From the cell containing the given text, extract its center point as [X, Y] coordinate. 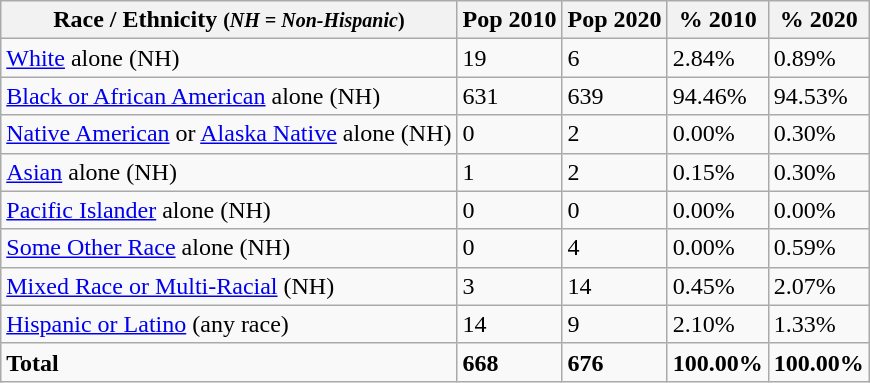
Total [229, 362]
Pop 2010 [510, 20]
Pop 2020 [614, 20]
Asian alone (NH) [229, 172]
0.59% [818, 248]
676 [614, 362]
3 [510, 286]
Native American or Alaska Native alone (NH) [229, 134]
% 2010 [718, 20]
2.84% [718, 58]
0.15% [718, 172]
Pacific Islander alone (NH) [229, 210]
0.89% [818, 58]
9 [614, 324]
631 [510, 96]
White alone (NH) [229, 58]
19 [510, 58]
94.53% [818, 96]
2.10% [718, 324]
6 [614, 58]
1.33% [818, 324]
% 2020 [818, 20]
Some Other Race alone (NH) [229, 248]
0.45% [718, 286]
668 [510, 362]
639 [614, 96]
Mixed Race or Multi-Racial (NH) [229, 286]
94.46% [718, 96]
Race / Ethnicity (NH = Non-Hispanic) [229, 20]
1 [510, 172]
Black or African American alone (NH) [229, 96]
4 [614, 248]
2.07% [818, 286]
Hispanic or Latino (any race) [229, 324]
